Return [X, Y] of the center of cell containing provided text 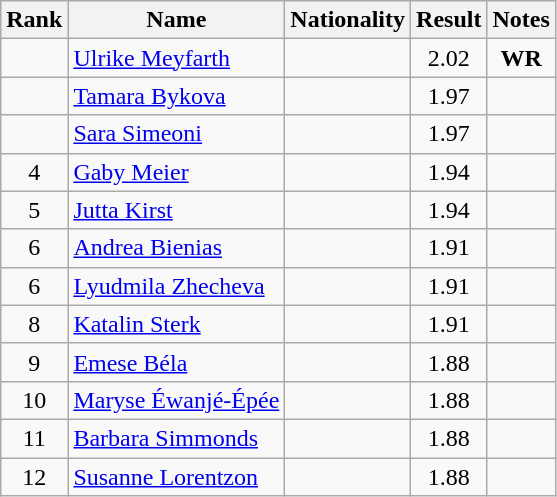
Emese Béla [176, 362]
Barbara Simmonds [176, 438]
Ulrike Meyfarth [176, 58]
Jutta Kirst [176, 210]
9 [34, 362]
Rank [34, 20]
Andrea Bienias [176, 248]
Name [176, 20]
4 [34, 172]
8 [34, 324]
11 [34, 438]
10 [34, 400]
Notes [521, 20]
Maryse Éwanjé-Épée [176, 400]
Susanne Lorentzon [176, 477]
Sara Simeoni [176, 134]
12 [34, 477]
Katalin Sterk [176, 324]
5 [34, 210]
Nationality [348, 20]
Lyudmila Zhecheva [176, 286]
Tamara Bykova [176, 96]
Gaby Meier [176, 172]
Result [449, 20]
WR [521, 58]
2.02 [449, 58]
